From the cell containing the given text, extract its center point as (X, Y) coordinate. 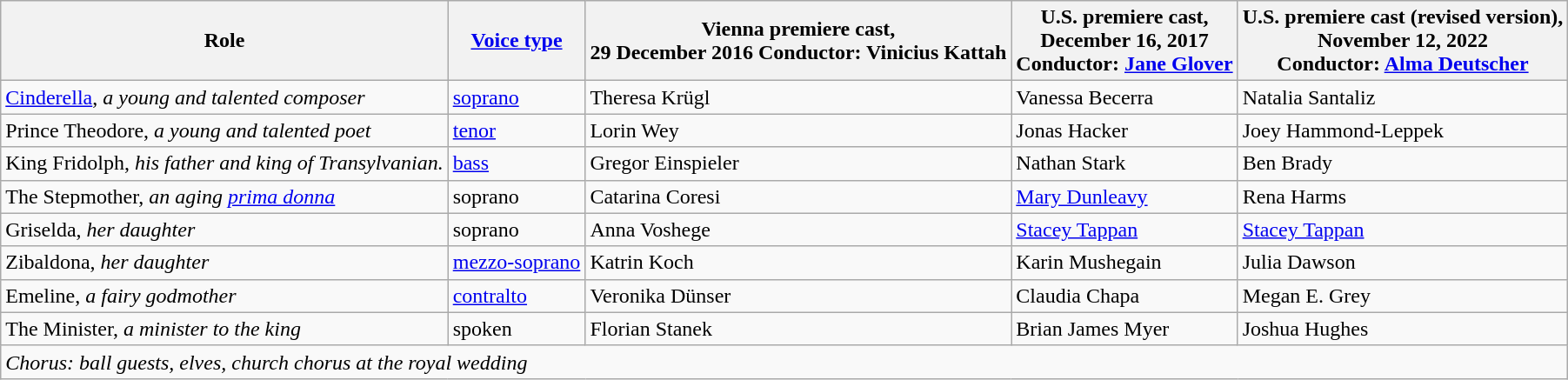
U.S. premiere cast,December 16, 2017Conductor: Jane Glover (1124, 41)
Veronika Dünser (798, 296)
Vienna premiere cast,29 December 2016 Conductor: Vinicius Kattah (798, 41)
Catarina Coresi (798, 197)
Zibaldona, her daughter (224, 263)
Ben Brady (1403, 163)
Claudia Chapa (1124, 296)
U.S. premiere cast (revised version),November 12, 2022Conductor: Alma Deutscher (1403, 41)
Brian James Myer (1124, 329)
Natalia Santaliz (1403, 97)
contralto (517, 296)
Griselda, her daughter (224, 230)
Vanessa Becerra (1124, 97)
Joshua Hughes (1403, 329)
Voice type (517, 41)
Prince Theodore, a young and talented poet (224, 130)
tenor (517, 130)
The Minister, a minister to the king (224, 329)
Jonas Hacker (1124, 130)
Rena Harms (1403, 197)
Mary Dunleavy (1124, 197)
Cinderella, a young and talented composer (224, 97)
bass (517, 163)
Florian Stanek (798, 329)
The Stepmother, an aging prima donna (224, 197)
Julia Dawson (1403, 263)
Anna Voshege (798, 230)
Chorus: ball guests, elves, church chorus at the royal wedding (784, 362)
Gregor Einspieler (798, 163)
Katrin Koch (798, 263)
mezzo-soprano (517, 263)
Megan E. Grey (1403, 296)
Emeline, a fairy godmother (224, 296)
King Fridolph, his father and king of Transylvanian. (224, 163)
Nathan Stark (1124, 163)
Role (224, 41)
Karin Mushegain (1124, 263)
Theresa Krügl (798, 97)
Joey Hammond-Leppek (1403, 130)
spoken (517, 329)
Lorin Wey (798, 130)
